Identify which cell holds the provided text, then report its [X, Y] central coordinate. 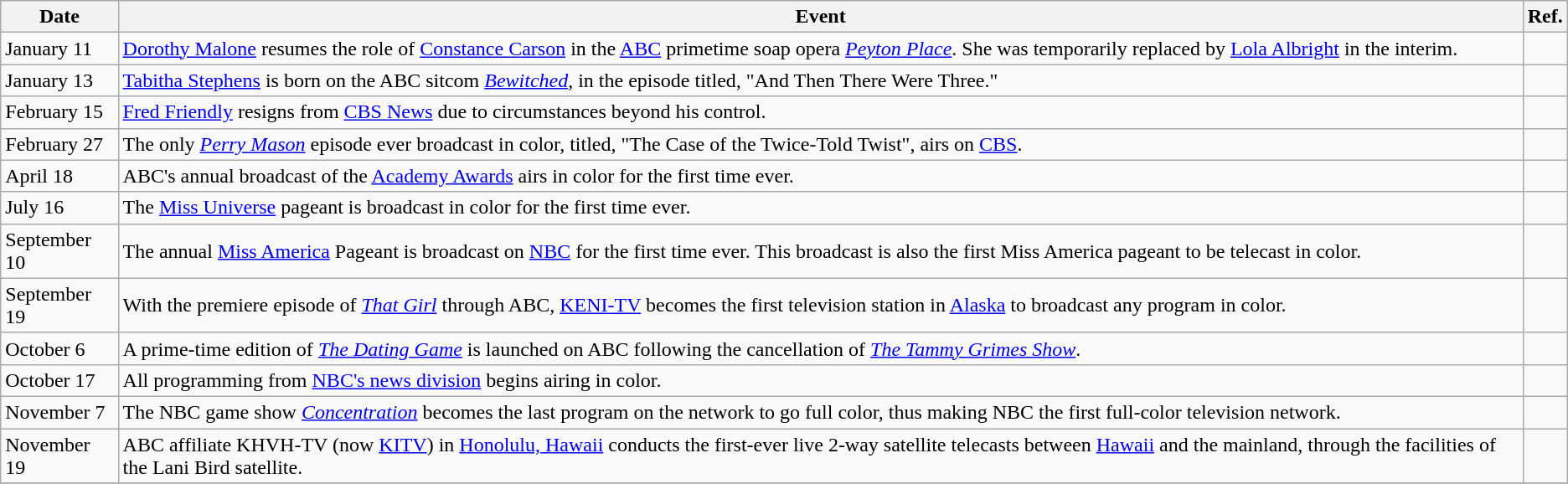
October 17 [59, 380]
February 15 [59, 112]
Event [821, 17]
April 18 [59, 176]
The NBC game show Concentration becomes the last program on the network to go full color, thus making NBC the first full-color television network. [821, 412]
October 6 [59, 348]
The only Perry Mason episode ever broadcast in color, titled, "The Case of the Twice-Told Twist", airs on CBS. [821, 144]
Tabitha Stephens is born on the ABC sitcom Bewitched, in the episode titled, "And Then There Were Three." [821, 80]
Date [59, 17]
January 13 [59, 80]
February 27 [59, 144]
January 11 [59, 49]
The Miss Universe pageant is broadcast in color for the first time ever. [821, 208]
September 10 [59, 251]
A prime-time edition of The Dating Game is launched on ABC following the cancellation of The Tammy Grimes Show. [821, 348]
With the premiere episode of That Girl through ABC, KENI-TV becomes the first television station in Alaska to broadcast any program in color. [821, 305]
July 16 [59, 208]
All programming from NBC's news division begins airing in color. [821, 380]
November 7 [59, 412]
Fred Friendly resigns from CBS News due to circumstances beyond his control. [821, 112]
ABC's annual broadcast of the Academy Awards airs in color for the first time ever. [821, 176]
Ref. [1545, 17]
September 19 [59, 305]
November 19 [59, 456]
